Output the [X, Y] coordinate of the center of the cell containing the given text.  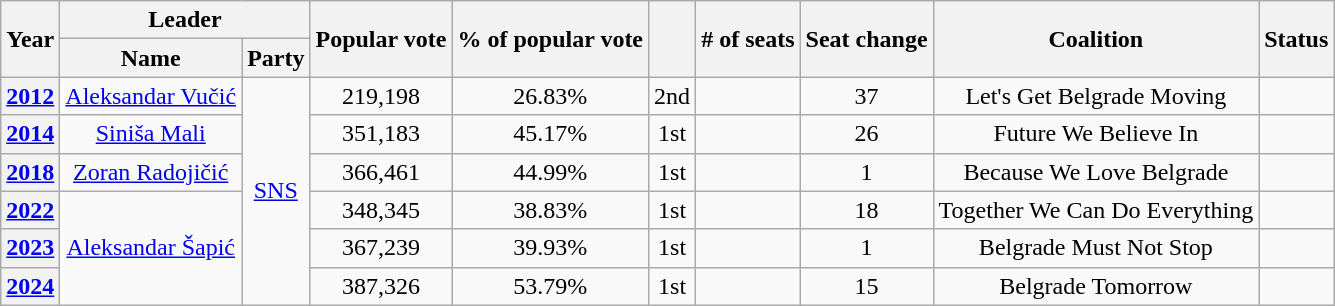
26 [866, 134]
Siniša Mali [151, 134]
367,239 [381, 248]
Belgrade Tomorrow [1096, 286]
2014 [30, 134]
Coalition [1096, 39]
53.79% [550, 286]
15 [866, 286]
2018 [30, 172]
Name [151, 58]
Party [276, 58]
2012 [30, 96]
18 [866, 210]
387,326 [381, 286]
Aleksandar Šapić [151, 248]
Aleksandar Vučić [151, 96]
2023 [30, 248]
Let's Get Belgrade Moving [1096, 96]
2022 [30, 210]
Zoran Radojičić [151, 172]
Popular vote [381, 39]
Year [30, 39]
Future We Believe In [1096, 134]
Status [1296, 39]
219,198 [381, 96]
# of seats [748, 39]
45.17% [550, 134]
Together We Can Do Everything [1096, 210]
Belgrade Must Not Stop [1096, 248]
44.99% [550, 172]
Seat change [866, 39]
Because We Love Belgrade [1096, 172]
2nd [672, 96]
Leader [185, 20]
366,461 [381, 172]
26.83% [550, 96]
37 [866, 96]
351,183 [381, 134]
2024 [30, 286]
348,345 [381, 210]
39.93% [550, 248]
% of popular vote [550, 39]
38.83% [550, 210]
SNS [276, 191]
